Search for the cell housing the specified text and yield its [x, y] center coordinate. 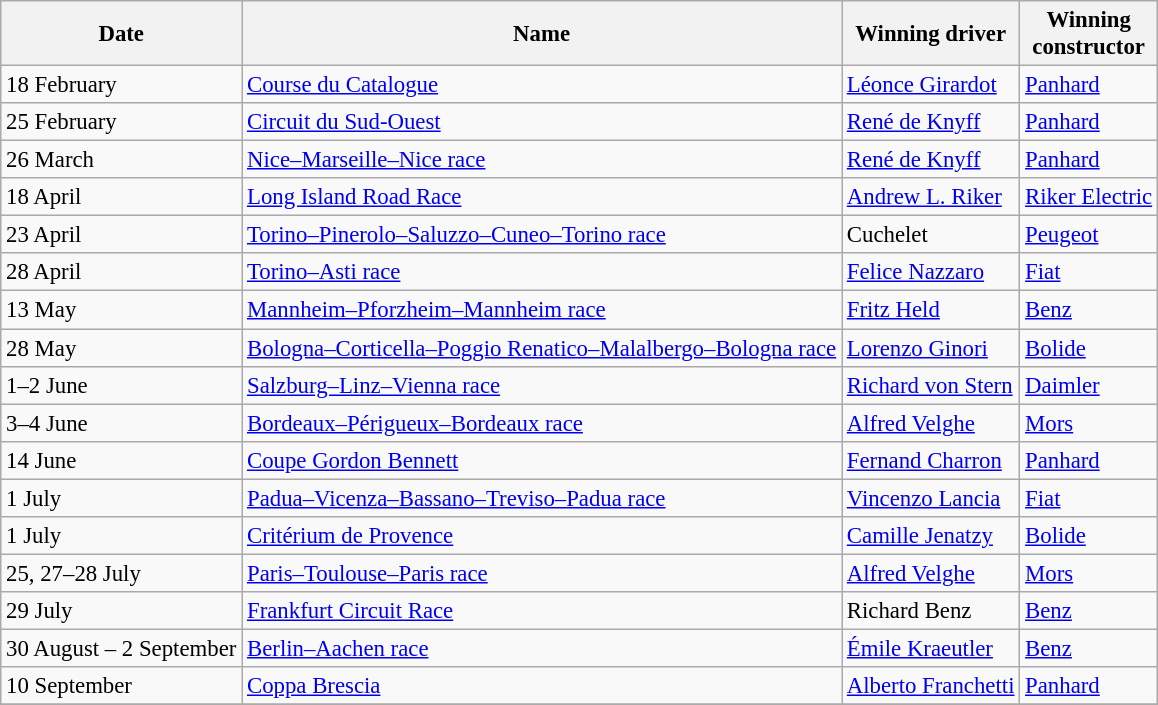
23 April [122, 235]
Lorenzo Ginori [931, 348]
Torino–Pinerolo–Saluzzo–Cuneo–Torino race [542, 235]
Bordeaux–Périgueux–Bordeaux race [542, 423]
28 May [122, 348]
Padua–Vicenza–Bassano–Treviso–Padua race [542, 498]
Vincenzo Lancia [931, 498]
Coupe Gordon Bennett [542, 460]
14 June [122, 460]
Course du Catalogue [542, 85]
Coppa Brescia [542, 686]
Winning driver [931, 34]
Riker Electric [1089, 197]
Nice–Marseille–Nice race [542, 160]
29 July [122, 611]
Richard Benz [931, 611]
25 February [122, 122]
Winningconstructor [1089, 34]
26 March [122, 160]
Name [542, 34]
Cuchelet [931, 235]
Mannheim–Pforzheim–Mannheim race [542, 310]
25, 27–28 July [122, 573]
Berlin–Aachen race [542, 648]
28 April [122, 273]
Alberto Franchetti [931, 686]
Bologna–Corticella–Poggio Renatico–Malalbergo–Bologna race [542, 348]
30 August – 2 September [122, 648]
Date [122, 34]
Andrew L. Riker [931, 197]
Circuit du Sud-Ouest [542, 122]
Fernand Charron [931, 460]
13 May [122, 310]
18 April [122, 197]
18 February [122, 85]
Fritz Held [931, 310]
Felice Nazzaro [931, 273]
Léonce Girardot [931, 85]
Torino–Asti race [542, 273]
1–2 June [122, 385]
Camille Jenatzy [931, 536]
10 September [122, 686]
Critérium de Provence [542, 536]
Peugeot [1089, 235]
Paris–Toulouse–Paris race [542, 573]
Daimler [1089, 385]
Long Island Road Race [542, 197]
Salzburg–Linz–Vienna race [542, 385]
Frankfurt Circuit Race [542, 611]
Émile Kraeutler [931, 648]
Richard von Stern [931, 385]
3–4 June [122, 423]
